Identify which cell holds the provided text, then report its [X, Y] central coordinate. 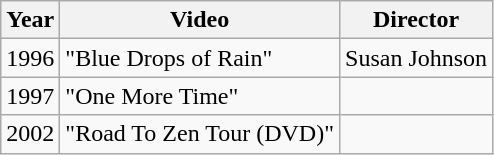
2002 [30, 134]
"Blue Drops of Rain" [200, 58]
1997 [30, 96]
Director [416, 20]
Year [30, 20]
"Road To Zen Tour (DVD)" [200, 134]
1996 [30, 58]
Video [200, 20]
"One More Time" [200, 96]
Susan Johnson [416, 58]
